For the text-containing cell, return its midpoint in (X, Y) coordinate format. 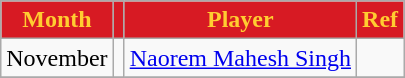
Ref (380, 20)
Naorem Mahesh Singh (240, 58)
Player (240, 20)
November (57, 58)
Month (57, 20)
